Output the (X, Y) coordinate of the center of the cell containing the given text.  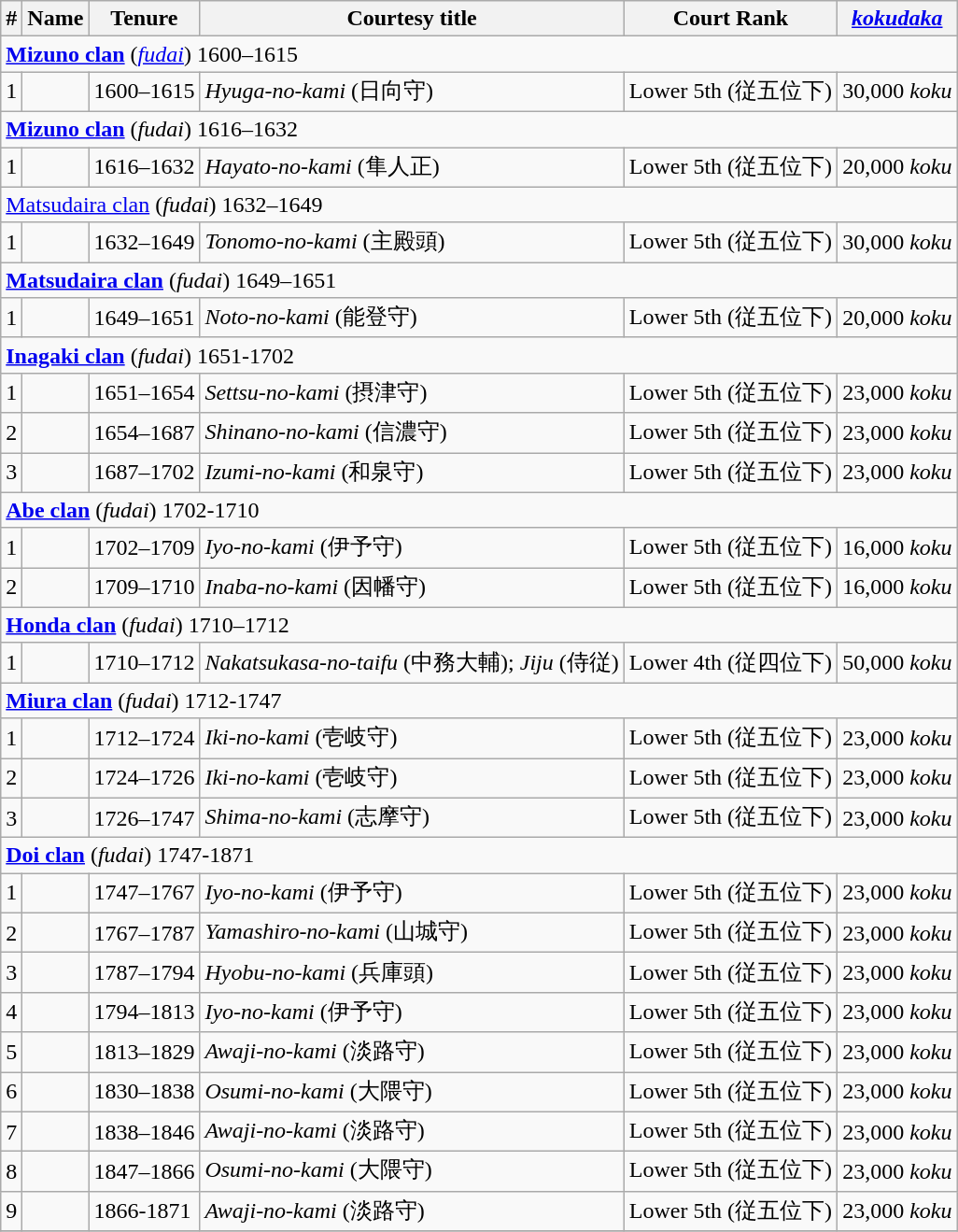
Nakatsukasa-no-taifu (中務大輔); Jiju (侍従) (412, 663)
Mizuno clan (fudai) 1600–1615 (479, 54)
Matsudaira clan (fudai) 1632–1649 (479, 205)
8 (11, 1171)
1787–1794 (144, 973)
4 (11, 1013)
Tenure (144, 19)
1847–1866 (144, 1171)
9 (11, 1211)
Inagaki clan (fudai) 1651-1702 (479, 355)
Shima-no-kami (志摩守) (412, 818)
# (11, 19)
1767–1787 (144, 932)
5 (11, 1052)
1649–1651 (144, 318)
1654–1687 (144, 433)
Izumi-no-kami (和泉守) (412, 473)
1709–1710 (144, 588)
Name (56, 19)
Court Rank (730, 19)
Noto-no-kami (能登守) (412, 318)
Shinano-no-kami (信濃守) (412, 433)
7 (11, 1132)
Matsudaira clan (fudai) 1649–1651 (479, 280)
1838–1846 (144, 1132)
Tonomo-no-kami (主殿頭) (412, 243)
1866-1871 (144, 1211)
Mizuno clan (fudai) 1616–1632 (479, 129)
1651–1654 (144, 392)
1632–1649 (144, 243)
Yamashiro-no-kami (山城守) (412, 932)
50,000 koku (897, 663)
Abe clan (fudai) 1702-1710 (479, 510)
1830–1838 (144, 1093)
1600–1615 (144, 92)
Settsu-no-kami (摂津守) (412, 392)
1726–1747 (144, 818)
kokudaka (897, 19)
1712–1724 (144, 738)
1616–1632 (144, 168)
1710–1712 (144, 663)
1747–1767 (144, 893)
Inaba-no-kami (因幡守) (412, 588)
1813–1829 (144, 1052)
Doi clan (fudai) 1747-1871 (479, 856)
1687–1702 (144, 473)
Courtesy title (412, 19)
1724–1726 (144, 779)
Hyobu-no-kami (兵庫頭) (412, 973)
Lower 4th (従四位下) (730, 663)
Hayato-no-kami (隼人正) (412, 168)
Miura clan (fudai) 1712-1747 (479, 701)
Honda clan (fudai) 1710–1712 (479, 625)
1794–1813 (144, 1013)
6 (11, 1093)
Hyuga-no-kami (日向守) (412, 92)
1702–1709 (144, 547)
